For the text-containing cell, return its midpoint in (X, Y) coordinate format. 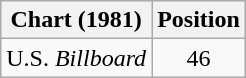
Position (199, 20)
46 (199, 58)
U.S. Billboard (76, 58)
Chart (1981) (76, 20)
